Output the (X, Y) coordinate of the center of the cell containing the given text.  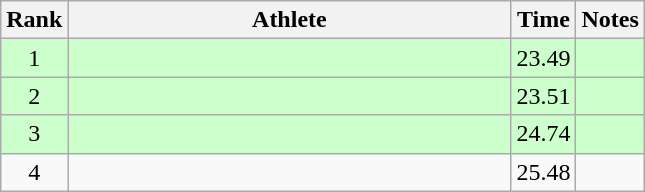
3 (34, 134)
23.49 (544, 58)
24.74 (544, 134)
25.48 (544, 172)
Rank (34, 20)
Notes (610, 20)
4 (34, 172)
2 (34, 96)
1 (34, 58)
Athlete (290, 20)
Time (544, 20)
23.51 (544, 96)
